Provide the [X, Y] coordinate of the cell's center where the given text is located.  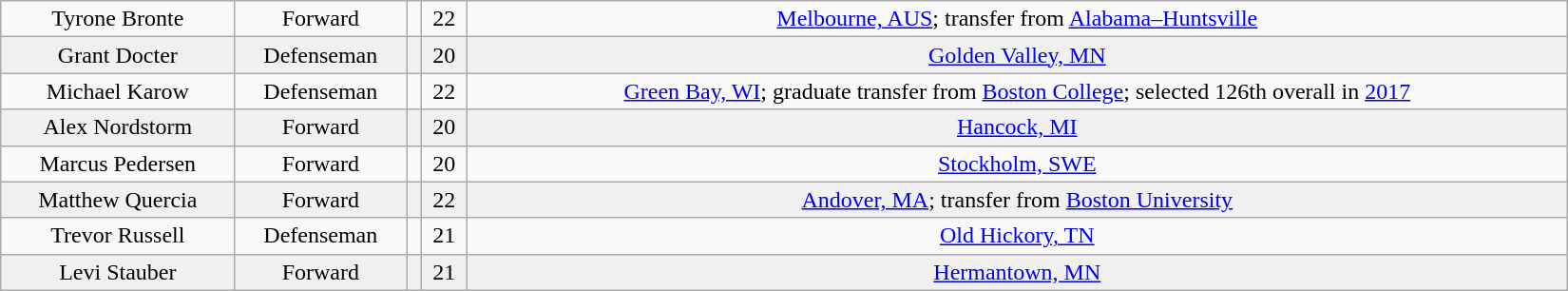
Green Bay, WI; graduate transfer from Boston College; selected 126th overall in 2017 [1017, 91]
Alex Nordstorm [118, 127]
Marcus Pedersen [118, 164]
Levi Stauber [118, 272]
Michael Karow [118, 91]
Grant Docter [118, 55]
Tyrone Bronte [118, 19]
Golden Valley, MN [1017, 55]
Hermantown, MN [1017, 272]
Hancock, MI [1017, 127]
Old Hickory, TN [1017, 236]
Andover, MA; transfer from Boston University [1017, 200]
Melbourne, AUS; transfer from Alabama–Huntsville [1017, 19]
Trevor Russell [118, 236]
Stockholm, SWE [1017, 164]
Matthew Quercia [118, 200]
